From the cell containing the given text, extract its center point as (x, y) coordinate. 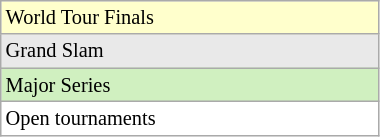
Grand Slam (190, 51)
Open tournaments (190, 118)
Major Series (190, 85)
World Tour Finals (190, 17)
